Return (x, y) of the center of cell containing provided text 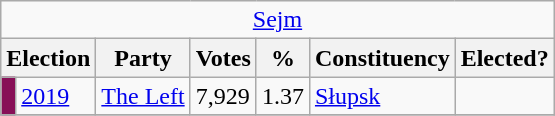
The Left (143, 96)
2019 (56, 96)
Party (143, 58)
Słupsk (382, 96)
% (282, 58)
Votes (223, 58)
Constituency (382, 58)
Election (48, 58)
7,929 (223, 96)
Sejm (278, 20)
1.37 (282, 96)
Elected? (504, 58)
